From the cell containing the given text, extract its center point as [x, y] coordinate. 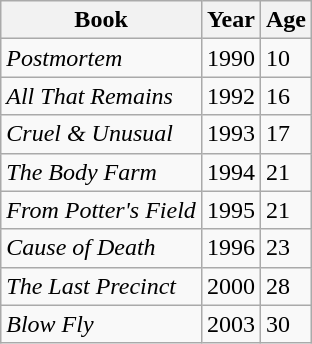
The Last Precinct [102, 286]
16 [286, 96]
30 [286, 324]
Blow Fly [102, 324]
The Body Farm [102, 172]
17 [286, 134]
Cruel & Unusual [102, 134]
10 [286, 58]
Age [286, 20]
1992 [230, 96]
Year [230, 20]
Book [102, 20]
Cause of Death [102, 248]
All That Remains [102, 96]
23 [286, 248]
2003 [230, 324]
2000 [230, 286]
28 [286, 286]
1990 [230, 58]
1994 [230, 172]
1995 [230, 210]
1993 [230, 134]
From Potter's Field [102, 210]
Postmortem [102, 58]
1996 [230, 248]
